For the text-containing cell, return its midpoint in [X, Y] coordinate format. 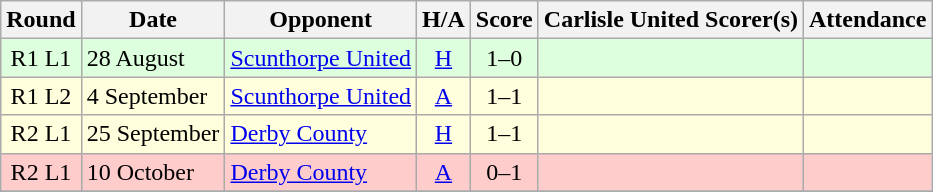
0–1 [504, 172]
25 September [153, 134]
Score [504, 20]
Attendance [868, 20]
Opponent [321, 20]
28 August [153, 58]
H/A [444, 20]
Round [41, 20]
R1 L1 [41, 58]
10 October [153, 172]
Date [153, 20]
R1 L2 [41, 96]
4 September [153, 96]
Carlisle United Scorer(s) [670, 20]
1–0 [504, 58]
